Return the (x, y) coordinate for the center point of the cell that contains the specified text.  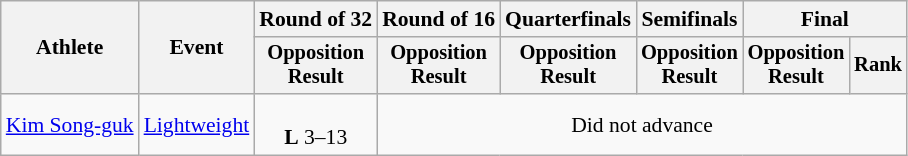
Athlete (70, 48)
Did not advance (642, 124)
Round of 16 (438, 19)
Semifinals (690, 19)
Final (825, 19)
L 3–13 (316, 124)
Kim Song-guk (70, 124)
Rank (878, 66)
Round of 32 (316, 19)
Event (197, 48)
Quarterfinals (568, 19)
Lightweight (197, 124)
